Scan for the cell matching the given text and deliver its (x, y) coordinate at center. 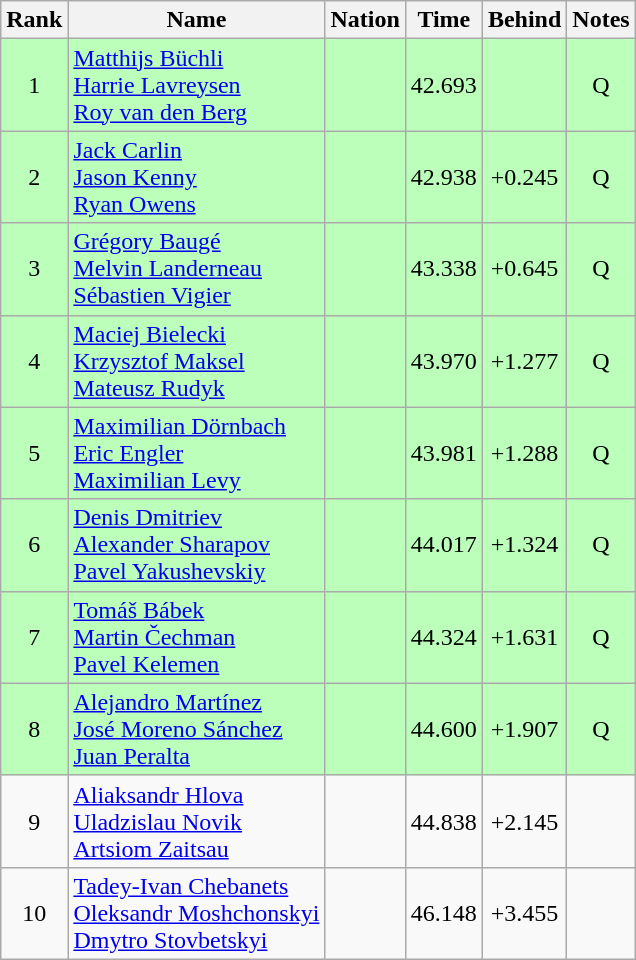
7 (34, 637)
+0.245 (524, 177)
+1.907 (524, 729)
Rank (34, 20)
43.338 (444, 269)
Nation (365, 20)
Notes (601, 20)
10 (34, 913)
+1.277 (524, 361)
2 (34, 177)
+1.288 (524, 453)
3 (34, 269)
44.324 (444, 637)
44.600 (444, 729)
+1.324 (524, 545)
Denis DmitrievAlexander SharapovPavel Yakushevskiy (196, 545)
Maciej BieleckiKrzysztof MakselMateusz Rudyk (196, 361)
42.693 (444, 85)
+3.455 (524, 913)
46.148 (444, 913)
Aliaksandr HlovaUladzislau NovikArtsiom Zaitsau (196, 821)
+0.645 (524, 269)
43.970 (444, 361)
Grégory BaugéMelvin LanderneauSébastien Vigier (196, 269)
Matthijs BüchliHarrie LavreysenRoy van den Berg (196, 85)
4 (34, 361)
Time (444, 20)
Tadey-Ivan ChebanetsOleksandr MoshchonskyiDmytro Stovbetskyi (196, 913)
+1.631 (524, 637)
42.938 (444, 177)
9 (34, 821)
Maximilian DörnbachEric EnglerMaximilian Levy (196, 453)
+2.145 (524, 821)
44.838 (444, 821)
1 (34, 85)
5 (34, 453)
Tomáš BábekMartin ČechmanPavel Kelemen (196, 637)
43.981 (444, 453)
Behind (524, 20)
6 (34, 545)
Name (196, 20)
Jack CarlinJason KennyRyan Owens (196, 177)
44.017 (444, 545)
8 (34, 729)
Alejandro MartínezJosé Moreno SánchezJuan Peralta (196, 729)
